Detect which cell encompasses the target text, then output its [x, y] center coordinate. 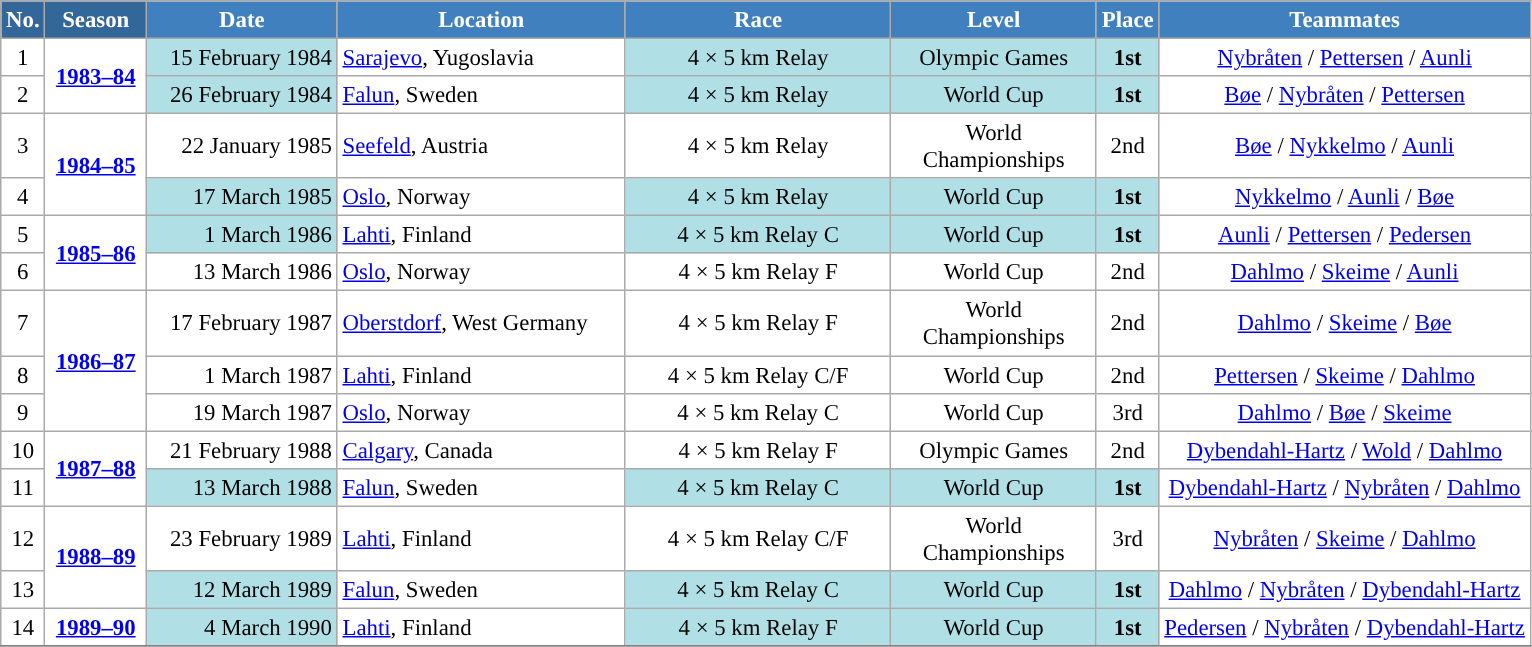
23 February 1989 [242, 538]
Level [994, 20]
Pedersen / Nybråten / Dybendahl-Hartz [1344, 627]
12 [23, 538]
1984–85 [96, 165]
12 March 1989 [242, 590]
No. [23, 20]
Teammates [1344, 20]
22 January 1985 [242, 146]
Dahlmo / Nybråten / Dybendahl-Hartz [1344, 590]
Location [481, 20]
Pettersen / Skeime / Dahlmo [1344, 375]
21 February 1988 [242, 450]
1985–86 [96, 254]
14 [23, 627]
1987–88 [96, 468]
Race [758, 20]
13 [23, 590]
Seefeld, Austria [481, 146]
Oberstdorf, West Germany [481, 324]
1986–87 [96, 361]
9 [23, 412]
Season [96, 20]
7 [23, 324]
Sarajevo, Yugoslavia [481, 58]
17 February 1987 [242, 324]
4 [23, 197]
Nybråten / Skeime / Dahlmo [1344, 538]
1 [23, 58]
4 March 1990 [242, 627]
2 [23, 95]
8 [23, 375]
3 [23, 146]
Bøe / Nykkelmo / Aunli [1344, 146]
Aunli / Pettersen / Pedersen [1344, 235]
17 March 1985 [242, 197]
1988–89 [96, 557]
5 [23, 235]
11 [23, 487]
19 March 1987 [242, 412]
Place [1127, 20]
13 March 1986 [242, 273]
Date [242, 20]
15 February 1984 [242, 58]
Bøe / Nybråten / Pettersen [1344, 95]
Dybendahl-Hartz / Nybråten / Dahlmo [1344, 487]
1 March 1986 [242, 235]
Nybråten / Pettersen / Aunli [1344, 58]
26 February 1984 [242, 95]
Calgary, Canada [481, 450]
10 [23, 450]
1983–84 [96, 76]
1989–90 [96, 627]
Dahlmo / Skeime / Bøe [1344, 324]
Dahlmo / Skeime / Aunli [1344, 273]
Nykkelmo / Aunli / Bøe [1344, 197]
6 [23, 273]
Dybendahl-Hartz / Wold / Dahlmo [1344, 450]
1 March 1987 [242, 375]
13 March 1988 [242, 487]
Dahlmo / Bøe / Skeime [1344, 412]
